Extract the [X, Y] coordinate from the center of the cell holding the provided text.  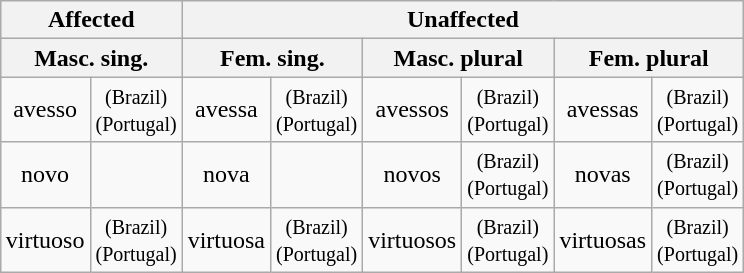
Masc. sing. [91, 58]
avesso [45, 110]
novo [45, 174]
Affected [91, 20]
avessos [412, 110]
Fem. sing. [272, 58]
Unaffected [463, 20]
avessas [603, 110]
virtuosa [226, 240]
virtuoso [45, 240]
virtuosas [603, 240]
Fem. plural [649, 58]
novos [412, 174]
nova [226, 174]
Masc. plural [458, 58]
avessa [226, 110]
novas [603, 174]
virtuosos [412, 240]
